Find where the given text appears and provide that cell's center as (X, Y) coordinate. 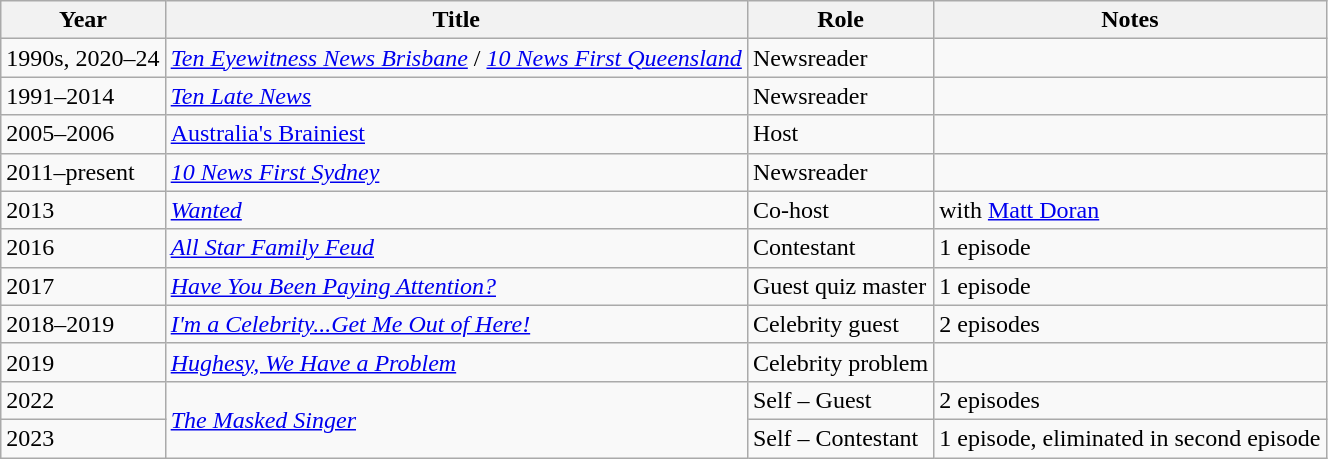
1991–2014 (83, 96)
Title (456, 20)
Australia's Brainiest (456, 134)
Hughesy, We Have a Problem (456, 362)
Notes (1130, 20)
2011–present (83, 172)
Ten Late News (456, 96)
Self – Guest (840, 400)
Contestant (840, 248)
Year (83, 20)
All Star Family Feud (456, 248)
Co-host (840, 210)
2019 (83, 362)
1990s, 2020–24 (83, 58)
Role (840, 20)
Guest quiz master (840, 286)
with Matt Doran (1130, 210)
Self – Contestant (840, 438)
Ten Eyewitness News Brisbane / 10 News First Queensland (456, 58)
2016 (83, 248)
2013 (83, 210)
I'm a Celebrity...Get Me Out of Here! (456, 324)
2005–2006 (83, 134)
Celebrity problem (840, 362)
1 episode, eliminated in second episode (1130, 438)
2017 (83, 286)
Celebrity guest (840, 324)
2023 (83, 438)
Have You Been Paying Attention? (456, 286)
2018–2019 (83, 324)
The Masked Singer (456, 419)
Wanted (456, 210)
10 News First Sydney (456, 172)
2022 (83, 400)
Host (840, 134)
